For the text-containing cell, return its midpoint in [X, Y] coordinate format. 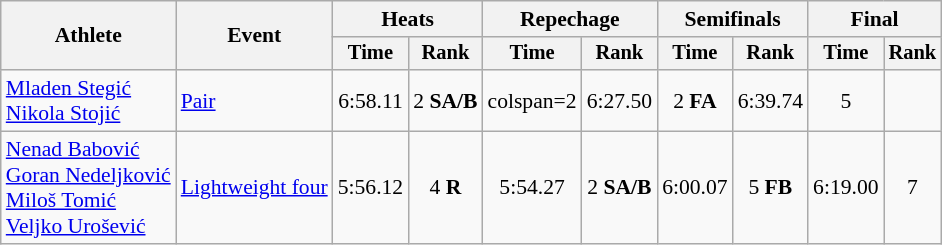
7 [913, 188]
colspan=2 [532, 100]
6:19.00 [846, 188]
Event [254, 36]
Final [874, 19]
2 FA [694, 100]
Semifinals [732, 19]
Mladen StegićNikola Stojić [88, 100]
5:56.12 [370, 188]
Lightweight four [254, 188]
5 FB [770, 188]
Pair [254, 100]
6:39.74 [770, 100]
5:54.27 [532, 188]
6:58.11 [370, 100]
6:00.07 [694, 188]
Nenad BabovićGoran NedeljkovićMiloš TomićVeljko Urošević [88, 188]
Heats [408, 19]
6:27.50 [620, 100]
4 R [445, 188]
Repechage [570, 19]
5 [846, 100]
Athlete [88, 36]
